Detect which cell encompasses the target text, then output its (X, Y) center coordinate. 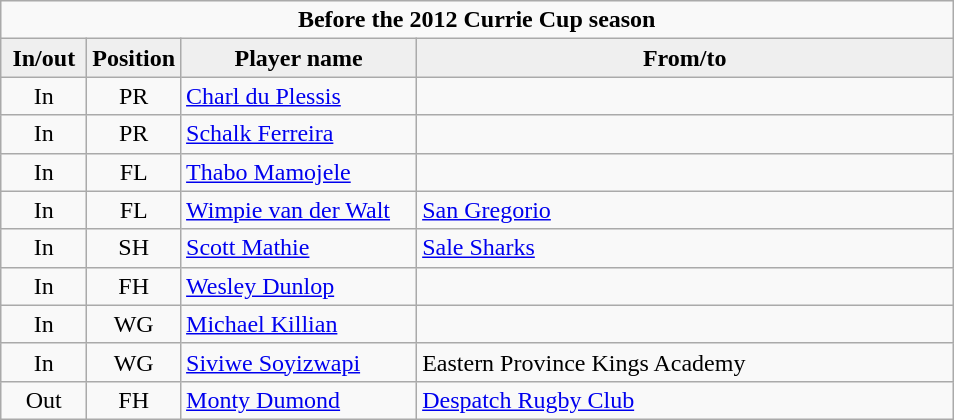
Wesley Dunlop (299, 286)
Wimpie van der Walt (299, 210)
Thabo Mamojele (299, 172)
Sale Sharks (685, 248)
Player name (299, 58)
Despatch Rugby Club (685, 400)
Michael Killian (299, 324)
In/out (44, 58)
Siviwe Soyizwapi (299, 362)
Schalk Ferreira (299, 134)
Charl du Plessis (299, 96)
Eastern Province Kings Academy (685, 362)
From/to (685, 58)
Monty Dumond (299, 400)
Out (44, 400)
SH (134, 248)
San Gregorio (685, 210)
Scott Mathie (299, 248)
Position (134, 58)
Before the 2012 Currie Cup season (477, 20)
